Capture the cell that displays the provided text and extract its [x, y] central coordinate. 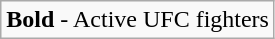
Bold - Active UFC fighters [138, 20]
